Extract the (x, y) coordinate from the center of the cell holding the provided text.  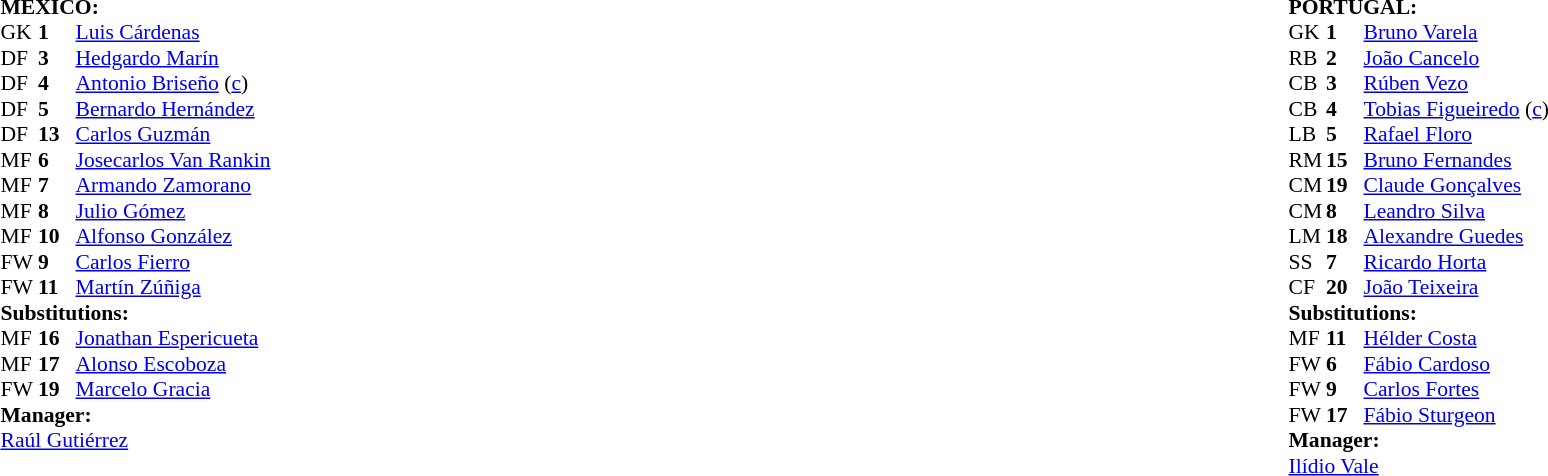
Antonio Briseño (c) (174, 83)
Marcelo Gracia (174, 389)
Julio Gómez (174, 211)
Substitutions: (135, 313)
20 (1345, 287)
Hedgardo Marín (174, 58)
Bernardo Hernández (174, 109)
Carlos Fierro (174, 262)
LB (1307, 135)
Martín Zúñiga (174, 287)
Luis Cárdenas (174, 33)
RM (1307, 160)
LM (1307, 237)
13 (57, 135)
16 (57, 339)
10 (57, 237)
2 (1345, 58)
SS (1307, 262)
Carlos Guzmán (174, 135)
CF (1307, 287)
Alfonso González (174, 237)
Raúl Gutiérrez (135, 441)
Armando Zamorano (174, 185)
18 (1345, 237)
Jonathan Espericueta (174, 339)
Josecarlos Van Rankin (174, 160)
Manager: (135, 415)
Alonso Escoboza (174, 364)
15 (1345, 160)
RB (1307, 58)
